Search for the cell housing the specified text and yield its [X, Y] center coordinate. 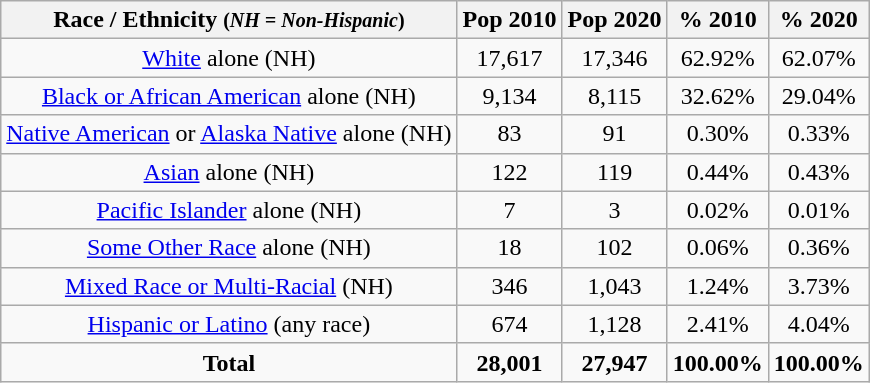
9,134 [510, 96]
27,947 [614, 362]
119 [614, 172]
Hispanic or Latino (any race) [229, 324]
Some Other Race alone (NH) [229, 248]
122 [510, 172]
Pacific Islander alone (NH) [229, 210]
18 [510, 248]
1,128 [614, 324]
Total [229, 362]
29.04% [818, 96]
4.04% [818, 324]
% 2020 [818, 20]
2.41% [718, 324]
91 [614, 134]
Mixed Race or Multi-Racial (NH) [229, 286]
Native American or Alaska Native alone (NH) [229, 134]
3.73% [818, 286]
0.01% [818, 210]
1,043 [614, 286]
62.92% [718, 58]
62.07% [818, 58]
Race / Ethnicity (NH = Non-Hispanic) [229, 20]
0.30% [718, 134]
0.02% [718, 210]
Black or African American alone (NH) [229, 96]
17,617 [510, 58]
8,115 [614, 96]
% 2010 [718, 20]
0.36% [818, 248]
3 [614, 210]
102 [614, 248]
White alone (NH) [229, 58]
32.62% [718, 96]
0.33% [818, 134]
0.43% [818, 172]
346 [510, 286]
7 [510, 210]
0.06% [718, 248]
17,346 [614, 58]
Pop 2010 [510, 20]
674 [510, 324]
83 [510, 134]
Pop 2020 [614, 20]
0.44% [718, 172]
Asian alone (NH) [229, 172]
28,001 [510, 362]
1.24% [718, 286]
